Identify which cell holds the provided text, then report its [X, Y] central coordinate. 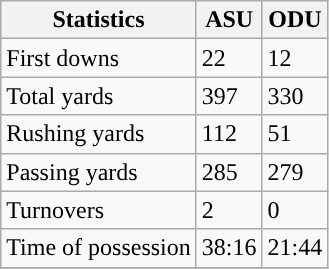
0 [295, 210]
22 [229, 58]
279 [295, 172]
Passing yards [99, 172]
First downs [99, 58]
285 [229, 172]
ASU [229, 20]
21:44 [295, 248]
51 [295, 134]
397 [229, 96]
Turnovers [99, 210]
Statistics [99, 20]
12 [295, 58]
Rushing yards [99, 134]
330 [295, 96]
Total yards [99, 96]
Time of possession [99, 248]
38:16 [229, 248]
ODU [295, 20]
112 [229, 134]
2 [229, 210]
